Locate the cell with the specified text and output its [x, y] center coordinate. 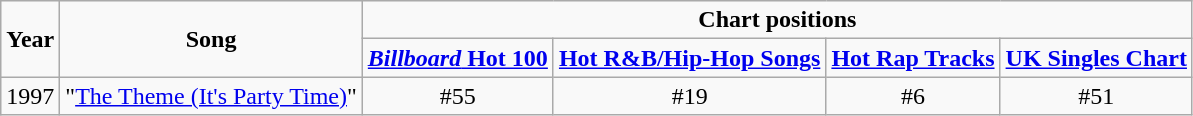
Year [30, 39]
Chart positions [777, 20]
Billboard Hot 100 [458, 58]
#51 [1096, 96]
Hot R&B/Hip-Hop Songs [689, 58]
UK Singles Chart [1096, 58]
#19 [689, 96]
#6 [913, 96]
"The Theme (It's Party Time)" [212, 96]
Song [212, 39]
1997 [30, 96]
Hot Rap Tracks [913, 58]
#55 [458, 96]
